From the cell containing the given text, extract its center point as (x, y) coordinate. 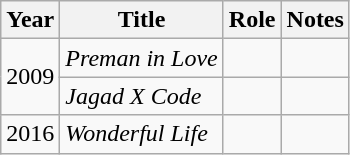
2009 (30, 77)
Preman in Love (142, 58)
Title (142, 20)
Year (30, 20)
Notes (315, 20)
Role (252, 20)
Wonderful Life (142, 134)
Jagad X Code (142, 96)
2016 (30, 134)
